Pinpoint the cell where the given text exists, returning its [x, y] midpoint coordinate. 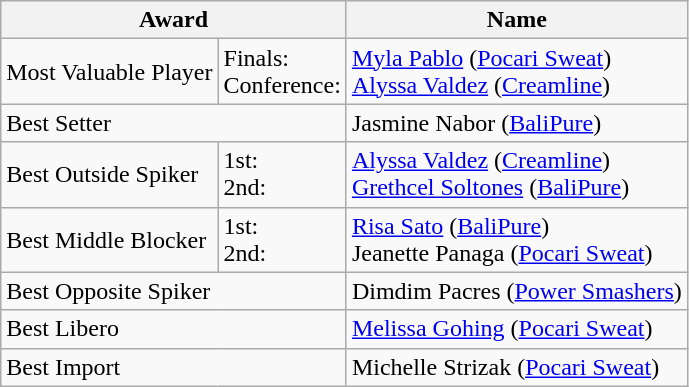
Most Valuable Player [110, 72]
Michelle Strizak (Pocari Sweat) [516, 367]
Best Libero [174, 329]
Name [516, 20]
Best Middle Blocker [110, 240]
Best Import [174, 367]
Myla Pablo (Pocari Sweat) Alyssa Valdez (Creamline) [516, 72]
Best Outside Spiker [110, 174]
Best Setter [174, 123]
Finals:Conference: [282, 72]
Jasmine Nabor (BaliPure) [516, 123]
Dimdim Pacres (Power Smashers) [516, 291]
Award [174, 20]
Alyssa Valdez (Creamline) Grethcel Soltones (BaliPure) [516, 174]
Melissa Gohing (Pocari Sweat) [516, 329]
Best Opposite Spiker [174, 291]
Risa Sato (BaliPure) Jeanette Panaga (Pocari Sweat) [516, 240]
